Return the [x, y] coordinate for the center point of the cell that contains the specified text.  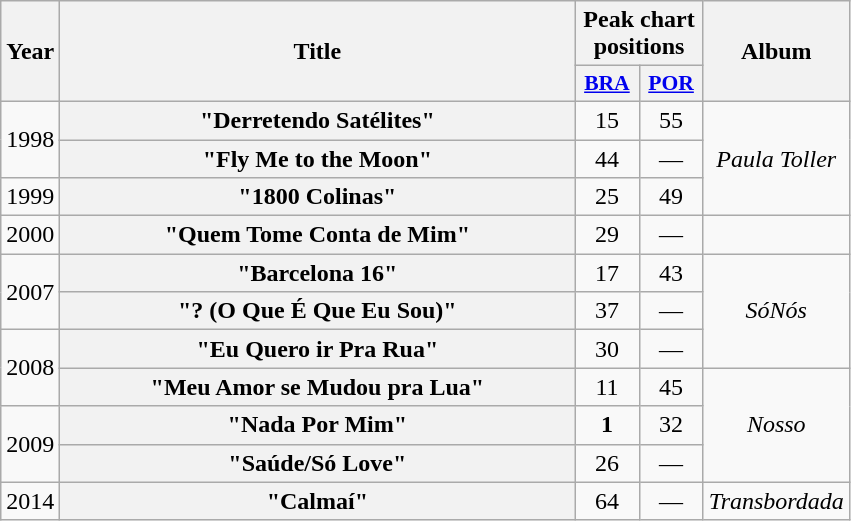
"Calmaí" [318, 501]
"Quem Tome Conta de Mim" [318, 235]
11 [607, 387]
49 [671, 197]
Nosso [776, 425]
30 [607, 349]
SóNós [776, 311]
"Fly Me to the Moon" [318, 159]
2009 [30, 444]
55 [671, 120]
29 [607, 235]
43 [671, 273]
1 [607, 425]
64 [607, 501]
Paula Toller [776, 158]
"1800 Colinas" [318, 197]
"Saúde/Só Love" [318, 463]
"Derretendo Satélites" [318, 120]
"Barcelona 16" [318, 273]
Transbordada [776, 501]
Peak chart positions [639, 34]
44 [607, 159]
"Meu Amor se Mudou pra Lua" [318, 387]
Title [318, 52]
1998 [30, 139]
37 [607, 311]
45 [671, 387]
15 [607, 120]
Album [776, 52]
26 [607, 463]
Year [30, 52]
1999 [30, 197]
2008 [30, 368]
32 [671, 425]
BRA [607, 84]
"Nada Por Mim" [318, 425]
"? (O Que É Que Eu Sou)" [318, 311]
17 [607, 273]
2014 [30, 501]
"Eu Quero ir Pra Rua" [318, 349]
POR [671, 84]
25 [607, 197]
2000 [30, 235]
2007 [30, 292]
